Determine the (X, Y) coordinate at the center of the cell enclosing the given text.  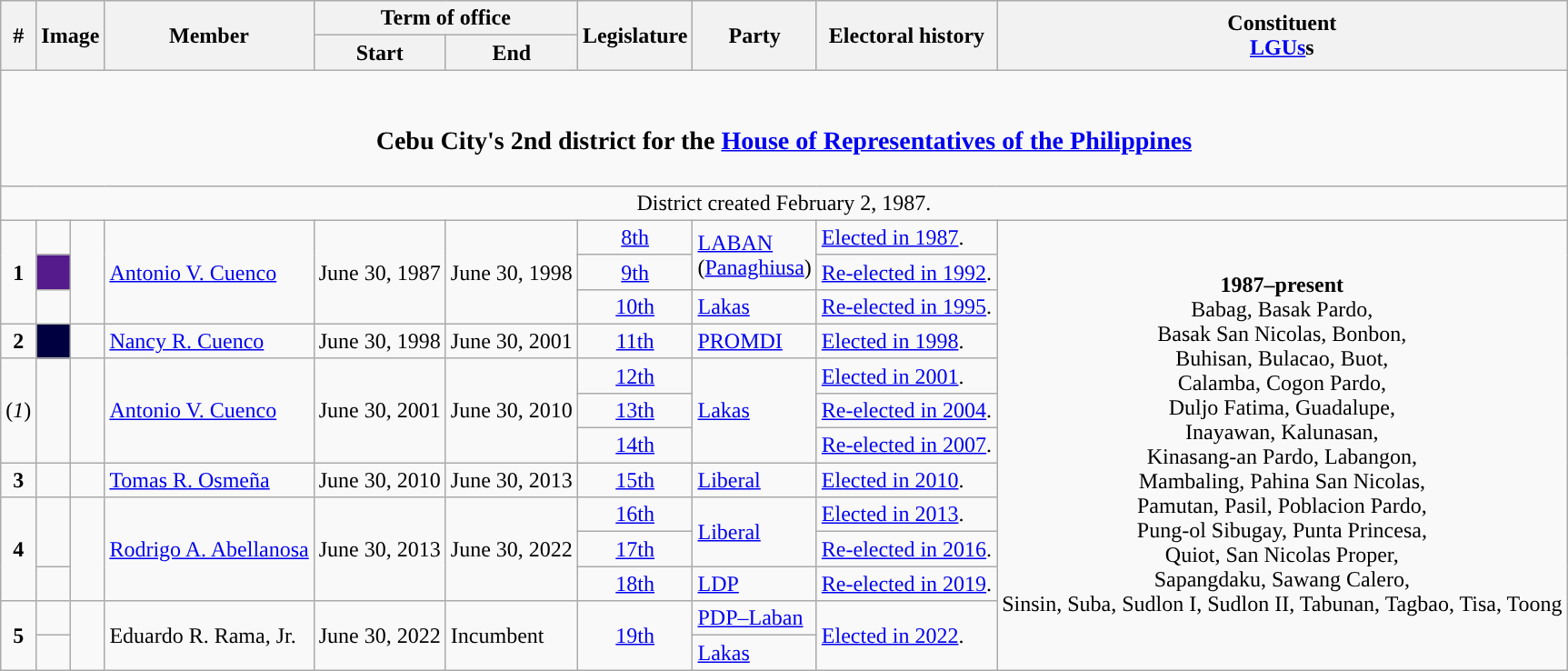
Re-elected in 2016. (906, 549)
(1) (18, 410)
End (511, 53)
Eduardo R. Rama, Jr. (209, 636)
Re-elected in 2019. (906, 584)
Elected in 1998. (906, 341)
Re-elected in 1992. (906, 272)
16th (634, 515)
14th (634, 446)
4 (18, 549)
3 (18, 480)
Elected in 2010. (906, 480)
Elected in 1987. (906, 237)
Re-elected in 1995. (906, 306)
Tomas R. Osmeña (209, 480)
June 30, 1987 (380, 272)
Rodrigo A. Abellanosa (209, 549)
PROMDI (754, 341)
1 (18, 272)
Member (209, 35)
17th (634, 549)
District created February 2, 1987. (784, 203)
15th (634, 480)
9th (634, 272)
Start (380, 53)
Nancy R. Cuenco (209, 341)
12th (634, 376)
13th (634, 410)
Electoral history (906, 35)
Re-elected in 2007. (906, 446)
8th (634, 237)
Party (754, 35)
Incumbent (511, 636)
Elected in 2013. (906, 515)
18th (634, 584)
19th (634, 636)
5 (18, 636)
Elected in 2022. (906, 636)
2 (18, 341)
PDP–Laban (754, 618)
Re-elected in 2004. (906, 410)
11th (634, 341)
LDP (754, 584)
Legislature (634, 35)
ConstituentLGUss (1282, 35)
Image (71, 35)
10th (634, 306)
Cebu City's 2nd district for the House of Representatives of the Philippines (784, 127)
LABAN(Panaghiusa) (754, 255)
Term of office (445, 18)
# (18, 35)
Elected in 2001. (906, 376)
